Extract the (x, y) coordinate from the center of the cell holding the provided text.  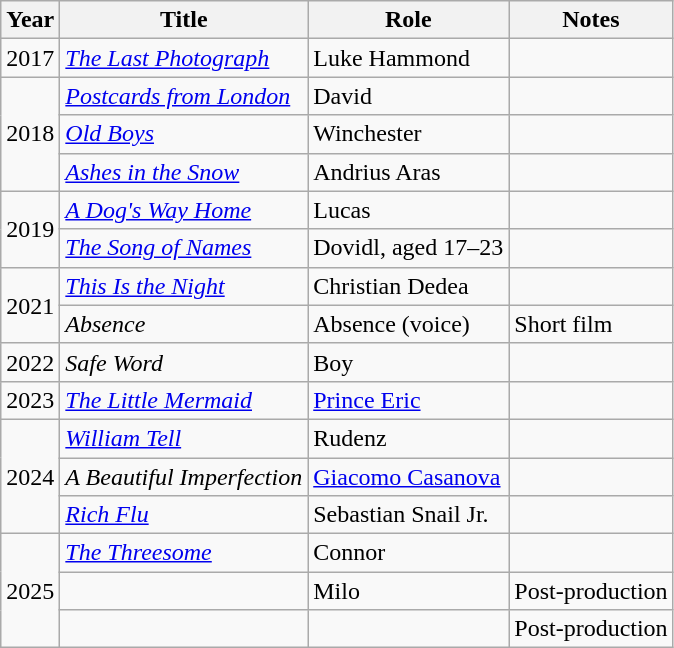
The Little Mermaid (184, 400)
Notes (591, 20)
2021 (30, 305)
This Is the Night (184, 286)
2019 (30, 229)
Sebastian Snail Jr. (408, 515)
Milo (408, 591)
2017 (30, 58)
2022 (30, 362)
A Beautiful Imperfection (184, 477)
The Threesome (184, 553)
The Last Photograph (184, 58)
Winchester (408, 134)
Prince Eric (408, 400)
2024 (30, 476)
Title (184, 20)
2025 (30, 591)
Safe Word (184, 362)
Year (30, 20)
Ashes in the Snow (184, 172)
Absence (voice) (408, 324)
Role (408, 20)
Boy (408, 362)
Dovidl, aged 17–23 (408, 248)
Lucas (408, 210)
Luke Hammond (408, 58)
Rich Flu (184, 515)
Old Boys (184, 134)
Andrius Aras (408, 172)
Christian Dedea (408, 286)
Giacomo Casanova (408, 477)
Short film (591, 324)
Absence (184, 324)
2018 (30, 134)
The Song of Names (184, 248)
Connor (408, 553)
2023 (30, 400)
Postcards from London (184, 96)
Rudenz (408, 438)
A Dog's Way Home (184, 210)
William Tell (184, 438)
David (408, 96)
